Output the (x, y) coordinate of the center of the cell containing the given text.  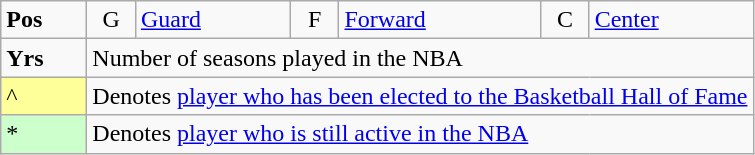
Denotes player who is still active in the NBA (420, 134)
Yrs (44, 58)
Number of seasons played in the NBA (420, 58)
Pos (44, 20)
* (44, 134)
F (314, 20)
^ (44, 96)
C (566, 20)
Denotes player who has been elected to the Basketball Hall of Fame (420, 96)
Center (671, 20)
Forward (440, 20)
Guard (212, 20)
G (112, 20)
